Locate the cell with the specified text and output its (X, Y) center coordinate. 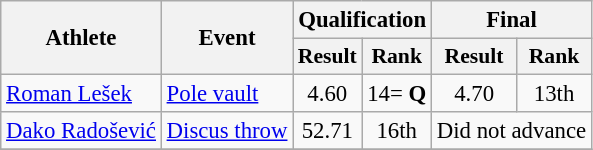
Dako Radošević (82, 131)
13th (554, 93)
Discus throw (226, 131)
52.71 (328, 131)
Roman Lešek (82, 93)
Did not advance (512, 131)
Qualification (362, 20)
14= Q (397, 93)
4.70 (474, 93)
16th (397, 131)
Event (226, 38)
Pole vault (226, 93)
Athlete (82, 38)
4.60 (328, 93)
Final (512, 20)
